Output the [x, y] coordinate of the center of the cell containing the given text.  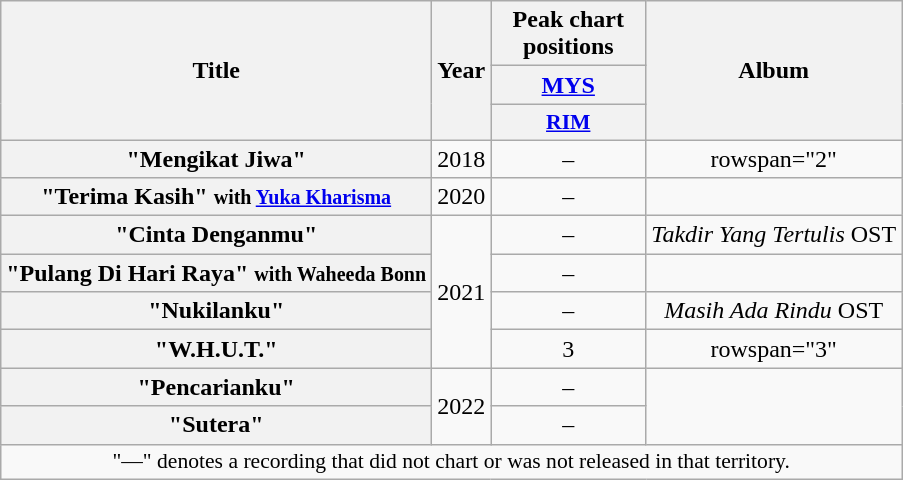
Peak chart positions [568, 34]
Masih Ada Rindu OST [774, 311]
"W.H.U.T." [216, 349]
2021 [462, 292]
Takdir Yang Tertulis OST [774, 235]
2018 [462, 159]
"Cinta Denganmu" [216, 235]
"Terima Kasih" with Yuka Kharisma [216, 197]
2022 [462, 406]
Album [774, 70]
3 [568, 349]
"Pencarianku" [216, 387]
2020 [462, 197]
MYS [568, 85]
"Mengikat Jiwa" [216, 159]
"Pulang Di Hari Raya" with Waheeda Bonn [216, 273]
"—" denotes a recording that did not chart or was not released in that territory. [452, 462]
"Nukilanku" [216, 311]
rowspan="3" [774, 349]
Title [216, 70]
rowspan="2" [774, 159]
RIM [568, 122]
"Sutera" [216, 425]
Year [462, 70]
